Determine the [X, Y] coordinate at the center of the cell enclosing the given text.  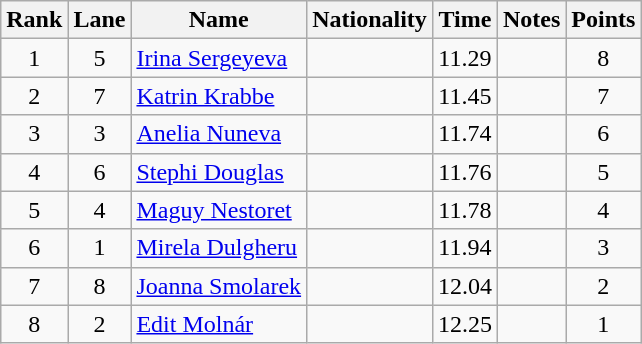
11.45 [464, 96]
11.76 [464, 172]
11.94 [464, 248]
Irina Sergeyeva [219, 58]
Lane [100, 20]
12.25 [464, 324]
Maguy Nestoret [219, 210]
11.74 [464, 134]
Notes [531, 20]
Edit Molnár [219, 324]
Nationality [370, 20]
Anelia Nuneva [219, 134]
Katrin Krabbe [219, 96]
Time [464, 20]
Rank [34, 20]
11.29 [464, 58]
Stephi Douglas [219, 172]
Mirela Dulgheru [219, 248]
Points [604, 20]
12.04 [464, 286]
Name [219, 20]
Joanna Smolarek [219, 286]
11.78 [464, 210]
